Identify which cell holds the provided text, then report its [x, y] central coordinate. 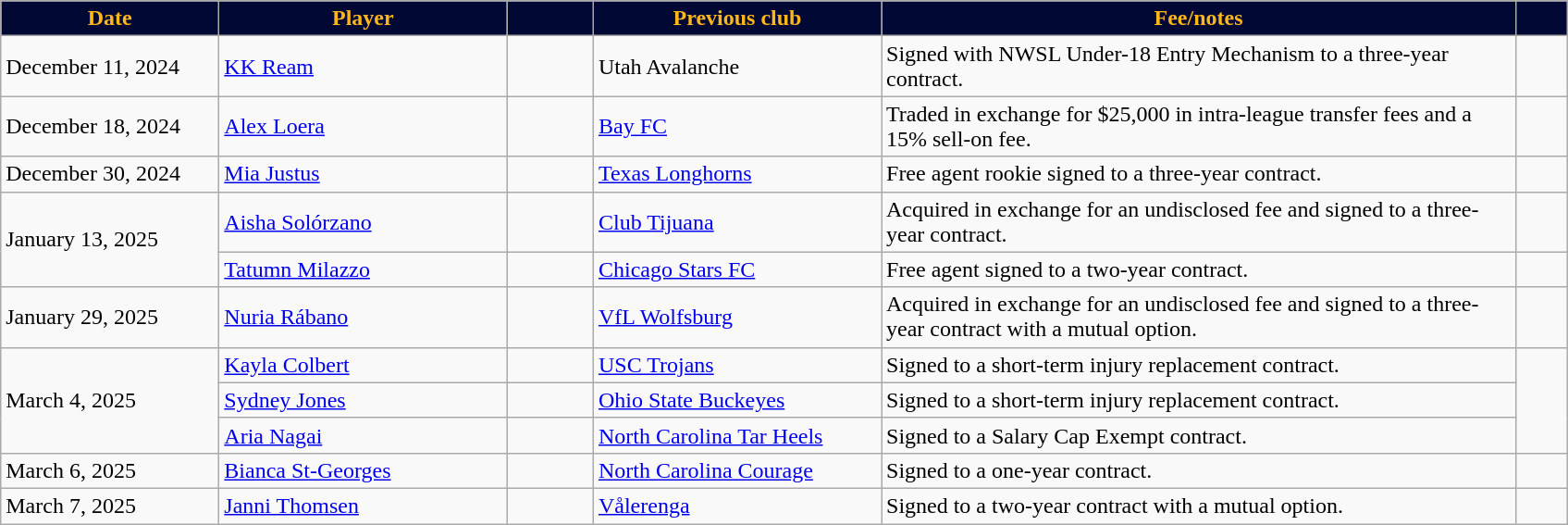
Chicago Stars FC [736, 269]
December 30, 2024 [110, 174]
Utah Avalanche [736, 67]
Sydney Jones [363, 400]
December 11, 2024 [110, 67]
Ohio State Buckeyes [736, 400]
Signed to a one-year contract. [1198, 470]
Traded in exchange for $25,000 in intra-league transfer fees and a 15% sell-on fee. [1198, 126]
VfL Wolfsburg [736, 317]
North Carolina Tar Heels [736, 435]
Aria Nagai [363, 435]
Bianca St-Georges [363, 470]
Signed with NWSL Under-18 Entry Mechanism to a three-year contract. [1198, 67]
Tatumn Milazzo [363, 269]
Aisha Solórzano [363, 222]
Previous club [736, 19]
Player [363, 19]
March 6, 2025 [110, 470]
Nuria Rábano [363, 317]
Vålerenga [736, 506]
Mia Justus [363, 174]
Free agent rookie signed to a three-year contract. [1198, 174]
North Carolina Courage [736, 470]
USC Trojans [736, 365]
Kayla Colbert [363, 365]
KK Ream [363, 67]
Signed to a Salary Cap Exempt contract. [1198, 435]
Signed to a two-year contract with a mutual option. [1198, 506]
Acquired in exchange for an undisclosed fee and signed to a three-year contract. [1198, 222]
January 13, 2025 [110, 239]
Free agent signed to a two-year contract. [1198, 269]
March 7, 2025 [110, 506]
March 4, 2025 [110, 400]
Acquired in exchange for an undisclosed fee and signed to a three-year contract with a mutual option. [1198, 317]
January 29, 2025 [110, 317]
Alex Loera [363, 126]
Club Tijuana [736, 222]
Date [110, 19]
Bay FC [736, 126]
Texas Longhorns [736, 174]
Fee/notes [1198, 19]
December 18, 2024 [110, 126]
Janni Thomsen [363, 506]
